Pinpoint the cell where the given text exists, returning its [X, Y] midpoint coordinate. 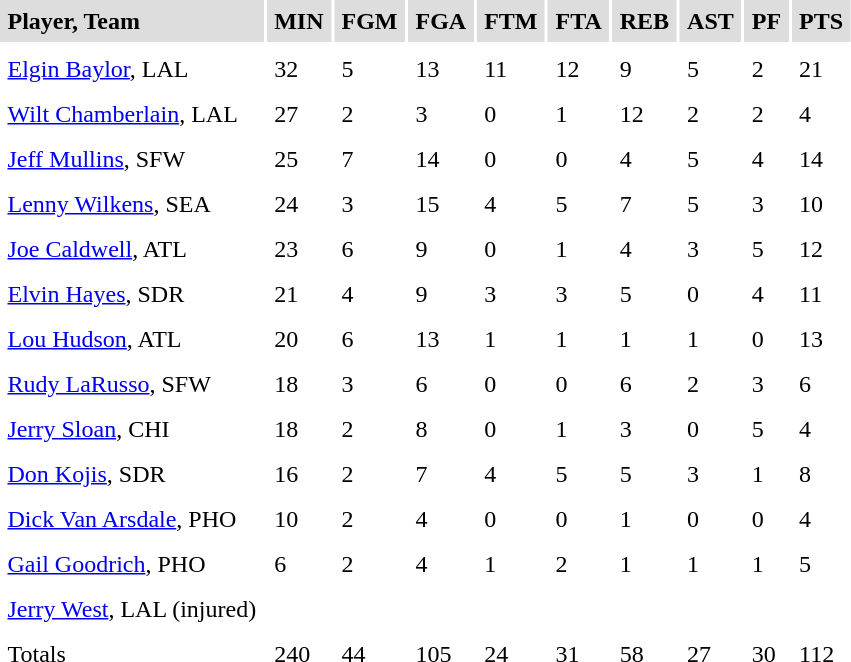
16 [299, 474]
15 [441, 204]
20 [299, 339]
Elgin Baylor, LAL [132, 69]
Jerry Sloan, CHI [132, 429]
Don Kojis, SDR [132, 474]
23 [299, 249]
PF [766, 21]
Joe Caldwell, ATL [132, 249]
MIN [299, 21]
25 [299, 159]
Lenny Wilkens, SEA [132, 204]
Dick Van Arsdale, PHO [132, 519]
FTA [578, 21]
FTM [511, 21]
FGM [370, 21]
27 [299, 114]
FGA [441, 21]
Lou Hudson, ATL [132, 339]
REB [644, 21]
24 [299, 204]
Wilt Chamberlain, LAL [132, 114]
Gail Goodrich, PHO [132, 564]
32 [299, 69]
Rudy LaRusso, SFW [132, 384]
Elvin Hayes, SDR [132, 294]
Jerry West, LAL (injured) [132, 609]
AST [711, 21]
PTS [822, 21]
Player, Team [132, 21]
Jeff Mullins, SFW [132, 159]
